Identify which cell holds the provided text, then report its (X, Y) central coordinate. 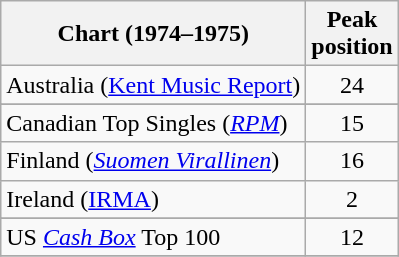
12 (352, 237)
24 (352, 85)
15 (352, 123)
Ireland (IRMA) (154, 199)
2 (352, 199)
Canadian Top Singles (RPM) (154, 123)
US Cash Box Top 100 (154, 237)
Australia (Kent Music Report) (154, 85)
Finland (Suomen Virallinen) (154, 161)
Chart (1974–1975) (154, 34)
Peakposition (352, 34)
16 (352, 161)
